Identify which cell holds the provided text, then report its (X, Y) central coordinate. 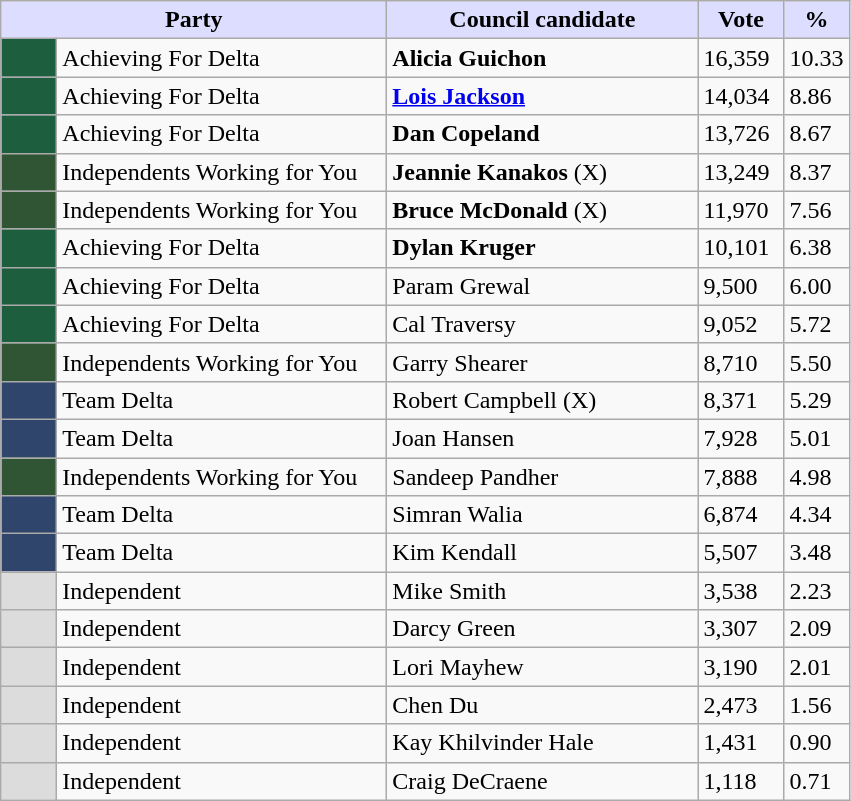
5.72 (816, 324)
Garry Shearer (542, 362)
3,190 (741, 667)
7,928 (741, 438)
5.01 (816, 438)
Cal Traversy (542, 324)
8.86 (816, 96)
13,726 (741, 134)
5.50 (816, 362)
% (816, 20)
10.33 (816, 58)
Lori Mayhew (542, 667)
Lois Jackson (542, 96)
5.29 (816, 400)
6.38 (816, 248)
1,431 (741, 743)
8.67 (816, 134)
Robert Campbell (X) (542, 400)
Council candidate (542, 20)
9,052 (741, 324)
10,101 (741, 248)
3,538 (741, 591)
Darcy Green (542, 629)
14,034 (741, 96)
3,307 (741, 629)
16,359 (741, 58)
2.01 (816, 667)
8,710 (741, 362)
Craig DeCraene (542, 781)
2.09 (816, 629)
2,473 (741, 705)
1.56 (816, 705)
Kim Kendall (542, 553)
Dan Copeland (542, 134)
Simran Walia (542, 515)
4.98 (816, 477)
6,874 (741, 515)
Joan Hansen (542, 438)
0.71 (816, 781)
Jeannie Kanakos (X) (542, 172)
Alicia Guichon (542, 58)
Bruce McDonald (X) (542, 210)
Sandeep Pandher (542, 477)
11,970 (741, 210)
Vote (741, 20)
Party (194, 20)
9,500 (741, 286)
1,118 (741, 781)
5,507 (741, 553)
Mike Smith (542, 591)
7.56 (816, 210)
Kay Khilvinder Hale (542, 743)
2.23 (816, 591)
7,888 (741, 477)
8,371 (741, 400)
Dylan Kruger (542, 248)
0.90 (816, 743)
13,249 (741, 172)
Chen Du (542, 705)
Param Grewal (542, 286)
3.48 (816, 553)
4.34 (816, 515)
6.00 (816, 286)
8.37 (816, 172)
